Determine the [x, y] coordinate at the center of the cell enclosing the given text.  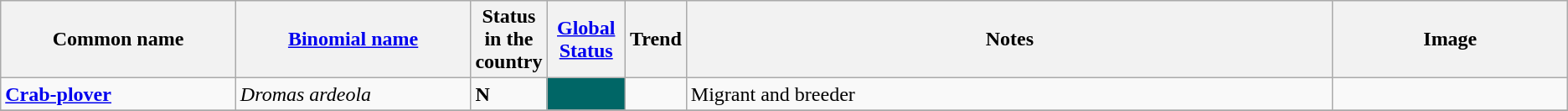
Notes [1009, 40]
Binomial name [353, 40]
Dromas ardeola [353, 94]
Migrant and breeder [1009, 94]
Status in the country [509, 40]
Trend [655, 40]
Common name [119, 40]
Image [1450, 40]
Crab-plover [119, 94]
Global Status [586, 40]
N [509, 94]
